Identify which cell holds the provided text, then report its (X, Y) central coordinate. 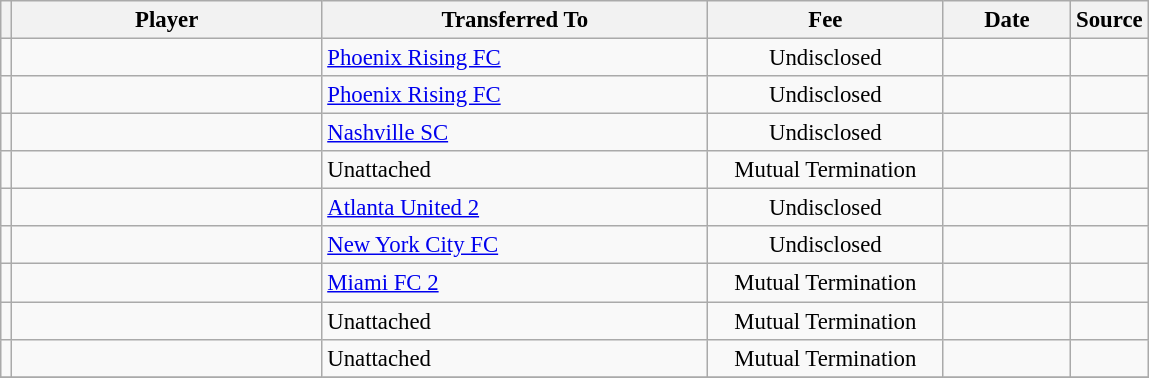
Source (1110, 20)
New York City FC (515, 245)
Miami FC 2 (515, 283)
Transferred To (515, 20)
Atlanta United 2 (515, 208)
Nashville SC (515, 133)
Player (166, 20)
Fee (826, 20)
Date (1007, 20)
